Pinpoint the cell where the given text exists, returning its [x, y] midpoint coordinate. 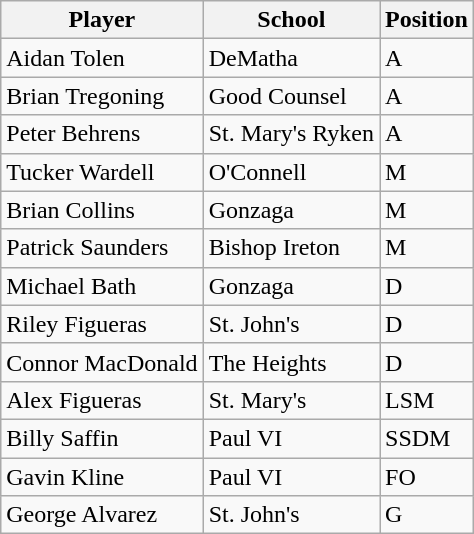
Good Counsel [291, 96]
Alex Figueras [102, 400]
Player [102, 20]
DeMatha [291, 58]
Brian Tregoning [102, 96]
Connor MacDonald [102, 362]
LSM [427, 400]
Patrick Saunders [102, 248]
Tucker Wardell [102, 172]
George Alvarez [102, 515]
Aidan Tolen [102, 58]
O'Connell [291, 172]
St. Mary's [291, 400]
Gavin Kline [102, 477]
Billy Saffin [102, 438]
FO [427, 477]
The Heights [291, 362]
Riley Figueras [102, 324]
G [427, 515]
Peter Behrens [102, 134]
Michael Bath [102, 286]
SSDM [427, 438]
Position [427, 20]
Bishop Ireton [291, 248]
St. Mary's Ryken [291, 134]
School [291, 20]
Brian Collins [102, 210]
